Locate the cell with the specified text and output its (X, Y) center coordinate. 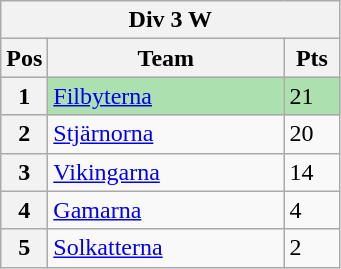
Filbyterna (166, 96)
Vikingarna (166, 172)
Pos (24, 58)
3 (24, 172)
Pts (312, 58)
Team (166, 58)
14 (312, 172)
1 (24, 96)
Div 3 W (170, 20)
Stjärnorna (166, 134)
20 (312, 134)
21 (312, 96)
5 (24, 248)
Gamarna (166, 210)
Solkatterna (166, 248)
